Extract the [X, Y] coordinate from the center of the cell holding the provided text.  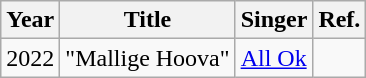
Year [30, 20]
"Mallige Hoova" [148, 58]
Title [148, 20]
2022 [30, 58]
Singer [274, 20]
Ref. [340, 20]
All Ok [274, 58]
